Identify which cell holds the provided text, then report its [x, y] central coordinate. 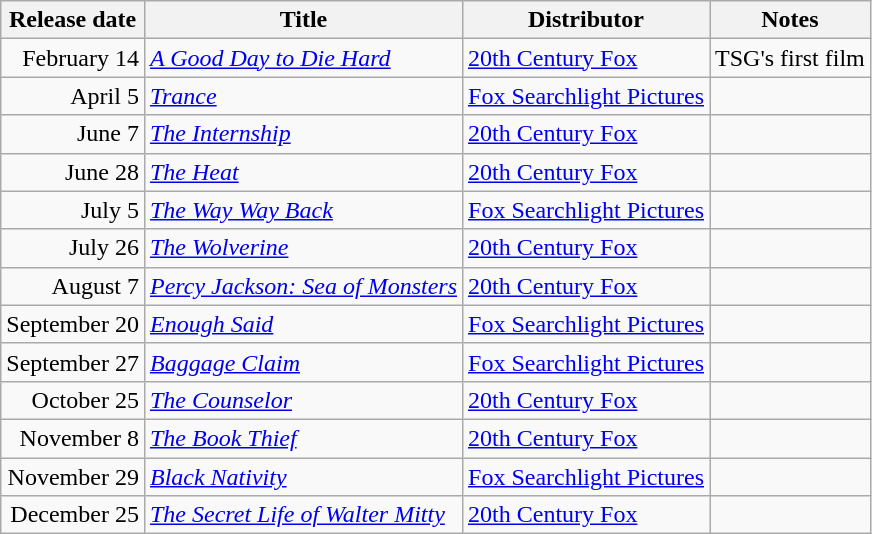
September 27 [73, 362]
September 20 [73, 324]
February 14 [73, 58]
August 7 [73, 286]
Black Nativity [303, 477]
Title [303, 20]
The Book Thief [303, 438]
July 5 [73, 210]
June 28 [73, 172]
Percy Jackson: Sea of Monsters [303, 286]
October 25 [73, 400]
The Counselor [303, 400]
November 29 [73, 477]
Notes [790, 20]
The Internship [303, 134]
July 26 [73, 248]
The Secret Life of Walter Mitty [303, 515]
Release date [73, 20]
The Wolverine [303, 248]
Enough Said [303, 324]
A Good Day to Die Hard [303, 58]
The Way Way Back [303, 210]
The Heat [303, 172]
April 5 [73, 96]
Trance [303, 96]
December 25 [73, 515]
Baggage Claim [303, 362]
November 8 [73, 438]
TSG's first film [790, 58]
Distributor [586, 20]
June 7 [73, 134]
